Output the [x, y] coordinate of the center of the cell containing the given text.  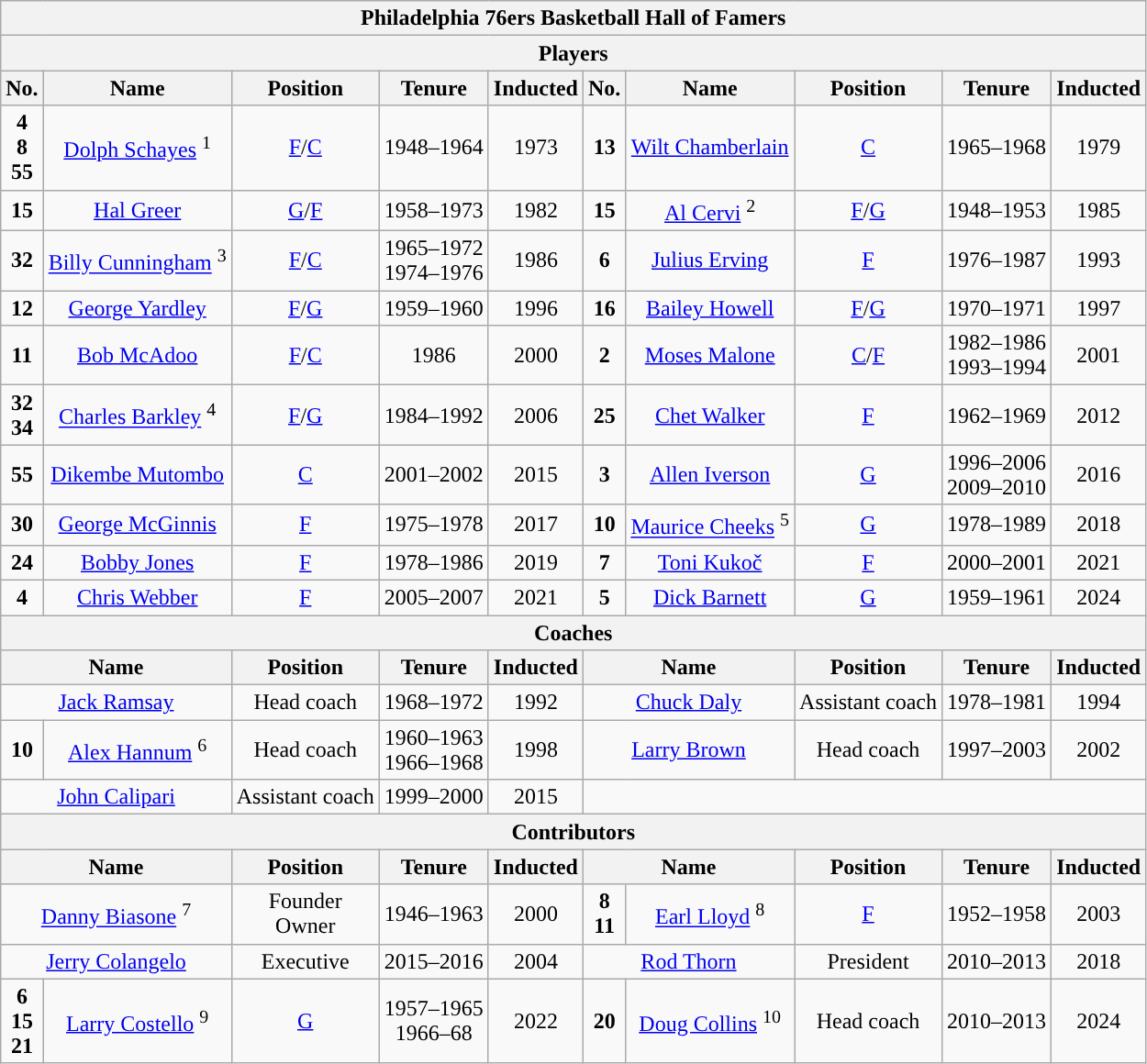
2001–2002 [433, 475]
13 [604, 148]
1979 [1099, 148]
24 [22, 562]
2015–2016 [433, 961]
1960–19631966–1968 [433, 750]
1978–1986 [433, 562]
4 [22, 597]
1998 [536, 750]
2000–2001 [997, 562]
1982 [536, 211]
1965–1968 [997, 148]
Dick Barnett [710, 597]
16 [604, 308]
Contributors [573, 832]
Bob McAdoo [138, 356]
Al Cervi 2 [710, 211]
12 [22, 308]
Players [573, 53]
1957–19651966–68 [433, 1021]
Moses Malone [710, 356]
Alex Hannum 6 [138, 750]
Larry Brown [688, 750]
Executive [305, 961]
G/F [305, 211]
3234 [22, 415]
61521 [22, 1021]
2019 [536, 562]
1984–1992 [433, 415]
Maurice Cheeks 5 [710, 525]
George McGinnis [138, 525]
811 [604, 914]
1978–1981 [997, 703]
1952–1958 [997, 914]
2006 [536, 415]
30 [22, 525]
1968–1972 [433, 703]
Chris Webber [138, 597]
C/F [868, 356]
Wilt Chamberlain [710, 148]
Dolph Schayes 1 [138, 148]
2001 [1099, 356]
Doug Collins 10 [710, 1021]
Toni Kukoč [710, 562]
Bailey Howell [710, 308]
1946–1963 [433, 914]
1965–19721974–1976 [433, 260]
Jack Ramsay [116, 703]
11 [22, 356]
2004 [536, 961]
1973 [536, 148]
25 [604, 415]
2012 [1099, 415]
1993 [1099, 260]
2 [604, 356]
President [868, 961]
1948–1964 [433, 148]
1982–19861993–1994 [997, 356]
Bobby Jones [138, 562]
2016 [1099, 475]
Earl Lloyd 8 [710, 914]
Charles Barkley 4 [138, 415]
FounderOwner [305, 914]
Hal Greer [138, 211]
55 [22, 475]
2022 [536, 1021]
2003 [1099, 914]
Billy Cunningham 3 [138, 260]
Larry Costello 9 [138, 1021]
2017 [536, 525]
2005–2007 [433, 597]
6 [604, 260]
1997 [1099, 308]
1970–1971 [997, 308]
Rod Thorn [688, 961]
Coaches [573, 633]
20 [604, 1021]
1985 [1099, 211]
1948–1953 [997, 211]
1992 [536, 703]
Allen Iverson [710, 475]
John Calipari [116, 797]
1996–20062009–2010 [997, 475]
Chuck Daly [688, 703]
1997–2003 [997, 750]
1959–1961 [997, 597]
3 [604, 475]
Danny Biasone 7 [116, 914]
1958–1973 [433, 211]
Chet Walker [710, 415]
Dikembe Mutombo [138, 475]
Jerry Colangelo [116, 961]
Philadelphia 76ers Basketball Hall of Famers [573, 18]
George Yardley [138, 308]
1996 [536, 308]
32 [22, 260]
4855 [22, 148]
1976–1987 [997, 260]
5 [604, 597]
1975–1978 [433, 525]
1994 [1099, 703]
Julius Erving [710, 260]
1999–2000 [433, 797]
2002 [1099, 750]
1962–1969 [997, 415]
1959–1960 [433, 308]
7 [604, 562]
1978–1989 [997, 525]
